Identify which cell holds the provided text, then report its (x, y) central coordinate. 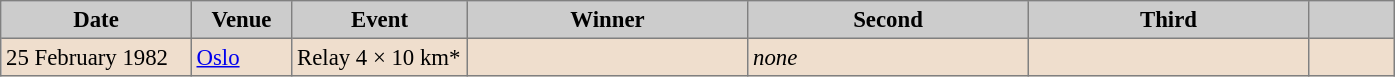
none (888, 57)
Event (380, 20)
Venue (241, 20)
Second (888, 20)
Date (96, 20)
Relay 4 × 10 km* (380, 57)
Third (1168, 20)
Oslo (241, 57)
25 February 1982 (96, 57)
Winner (607, 20)
